Detect which cell encompasses the target text, then output its (X, Y) center coordinate. 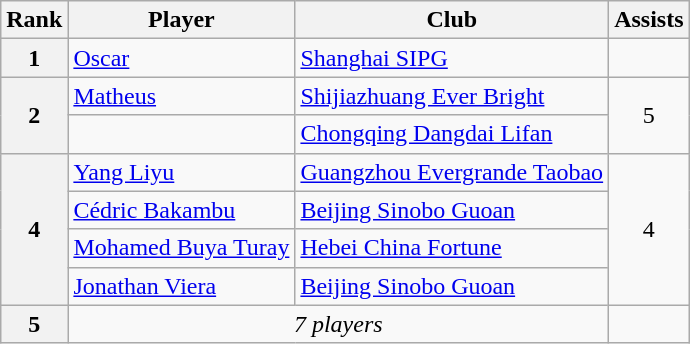
Yang Liyu (182, 172)
Matheus (182, 96)
7 players (338, 324)
Rank (34, 20)
Shanghai SIPG (452, 58)
Chongqing Dangdai Lifan (452, 134)
Player (182, 20)
Cédric Bakambu (182, 210)
Guangzhou Evergrande Taobao (452, 172)
2 (34, 115)
Assists (649, 20)
1 (34, 58)
Hebei China Fortune (452, 248)
Oscar (182, 58)
Club (452, 20)
Jonathan Viera (182, 286)
Mohamed Buya Turay (182, 248)
Shijiazhuang Ever Bright (452, 96)
